Find where the given text appears and provide that cell's center as [X, Y] coordinate. 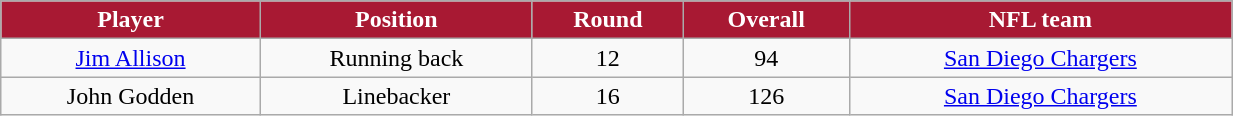
16 [608, 96]
NFL team [1040, 20]
Round [608, 20]
94 [766, 58]
Jim Allison [131, 58]
Position [396, 20]
Linebacker [396, 96]
12 [608, 58]
Overall [766, 20]
Player [131, 20]
126 [766, 96]
Running back [396, 58]
John Godden [131, 96]
